Output the (X, Y) coordinate of the center of the cell containing the given text.  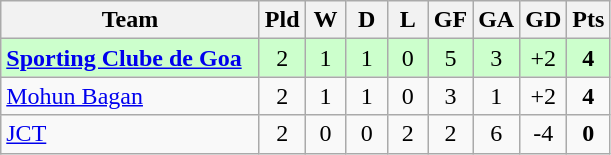
Sporting Clube de Goa (130, 58)
5 (450, 58)
-4 (544, 134)
Pts (588, 20)
L (408, 20)
Team (130, 20)
JCT (130, 134)
Mohun Bagan (130, 96)
GF (450, 20)
Pld (282, 20)
GA (496, 20)
GD (544, 20)
D (366, 20)
W (326, 20)
6 (496, 134)
